Capture the cell that displays the provided text and extract its [x, y] central coordinate. 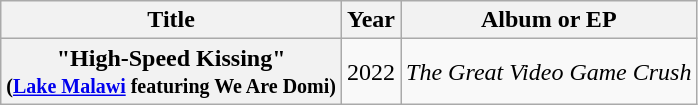
2022 [372, 72]
Album or EP [549, 20]
Year [372, 20]
The Great Video Game Crush [549, 72]
"High-Speed Kissing"(Lake Malawi featuring We Are Domi) [172, 72]
Title [172, 20]
